Extract the (x, y) coordinate from the center of the cell holding the provided text.  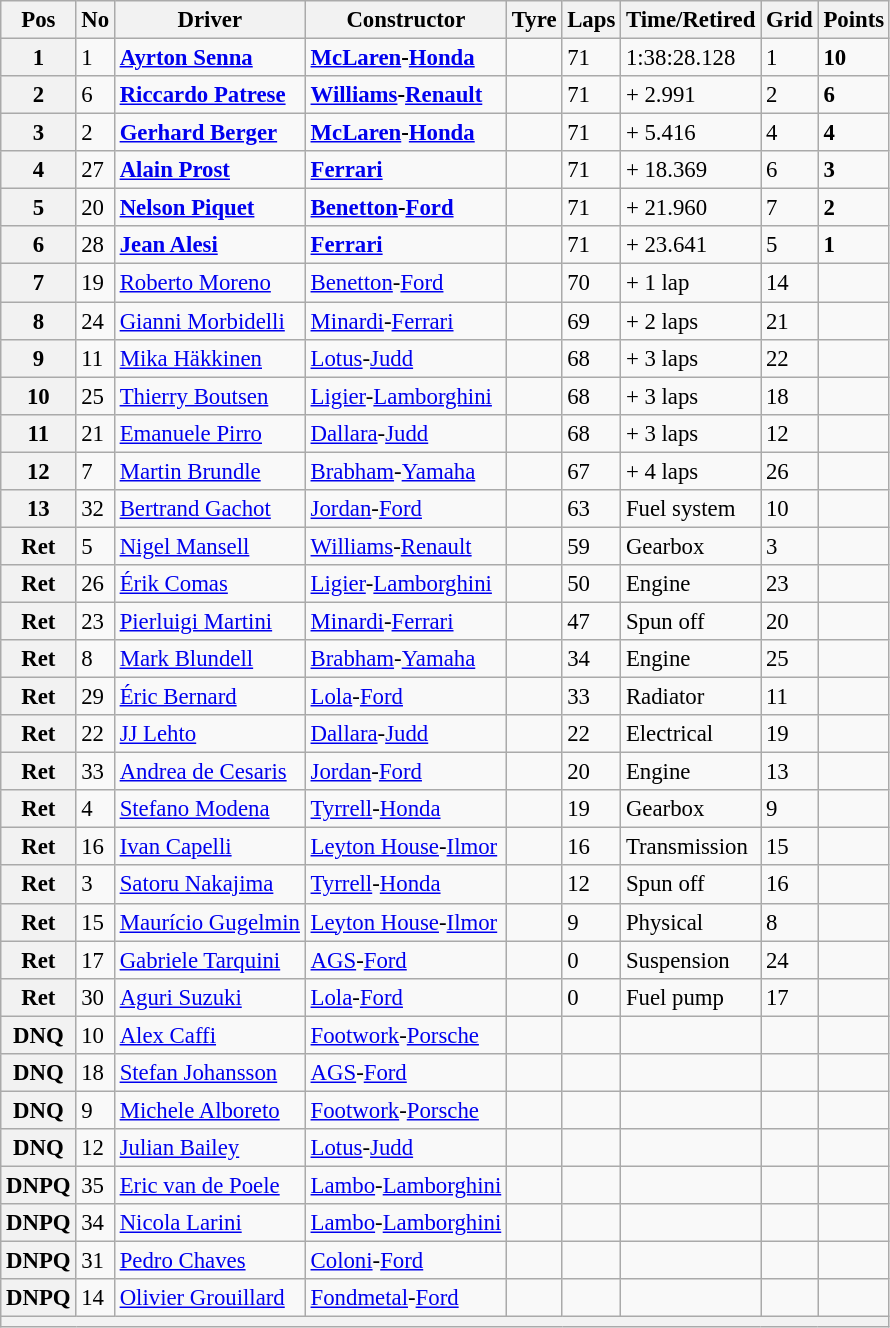
Transmission (691, 847)
Tyre (534, 20)
Alain Prost (210, 170)
50 (592, 584)
Nicola Larini (210, 1223)
Maurício Gugelmin (210, 922)
30 (95, 997)
Ayrton Senna (210, 58)
Nigel Mansell (210, 546)
Fuel pump (691, 997)
Gerhard Berger (210, 133)
27 (95, 170)
Gabriele Tarquini (210, 960)
Mark Blundell (210, 659)
Stefan Johansson (210, 1073)
Fuel system (691, 509)
Laps (592, 20)
29 (95, 697)
Michele Alboreto (210, 1110)
Points (854, 20)
Mika Häkkinen (210, 358)
1:38:28.128 (691, 58)
59 (592, 546)
Eric van de Poele (210, 1185)
Pos (38, 20)
31 (95, 1261)
Coloni-Ford (406, 1261)
Grid (790, 20)
+ 5.416 (691, 133)
32 (95, 509)
Nelson Piquet (210, 208)
Julian Bailey (210, 1148)
Physical (691, 922)
Bertrand Gachot (210, 509)
28 (95, 245)
Andrea de Cesaris (210, 772)
Fondmetal-Ford (406, 1298)
35 (95, 1185)
+ 1 lap (691, 283)
Radiator (691, 697)
Driver (210, 20)
70 (592, 283)
67 (592, 471)
Constructor (406, 20)
+ 2 laps (691, 321)
Emanuele Pirro (210, 433)
Aguri Suzuki (210, 997)
69 (592, 321)
Érik Comas (210, 584)
Gianni Morbidelli (210, 321)
Martin Brundle (210, 471)
Jean Alesi (210, 245)
+ 21.960 (691, 208)
Satoru Nakajima (210, 885)
Pedro Chaves (210, 1261)
+ 23.641 (691, 245)
Time/Retired (691, 20)
Stefano Modena (210, 809)
63 (592, 509)
Ivan Capelli (210, 847)
Thierry Boutsen (210, 396)
Alex Caffi (210, 1035)
No (95, 20)
Riccardo Patrese (210, 95)
Pierluigi Martini (210, 621)
Roberto Moreno (210, 283)
+ 4 laps (691, 471)
+ 2.991 (691, 95)
Éric Bernard (210, 697)
+ 18.369 (691, 170)
Olivier Grouillard (210, 1298)
Suspension (691, 960)
Electrical (691, 734)
JJ Lehto (210, 734)
47 (592, 621)
